Scan for the cell matching the given text and deliver its [X, Y] coordinate at center. 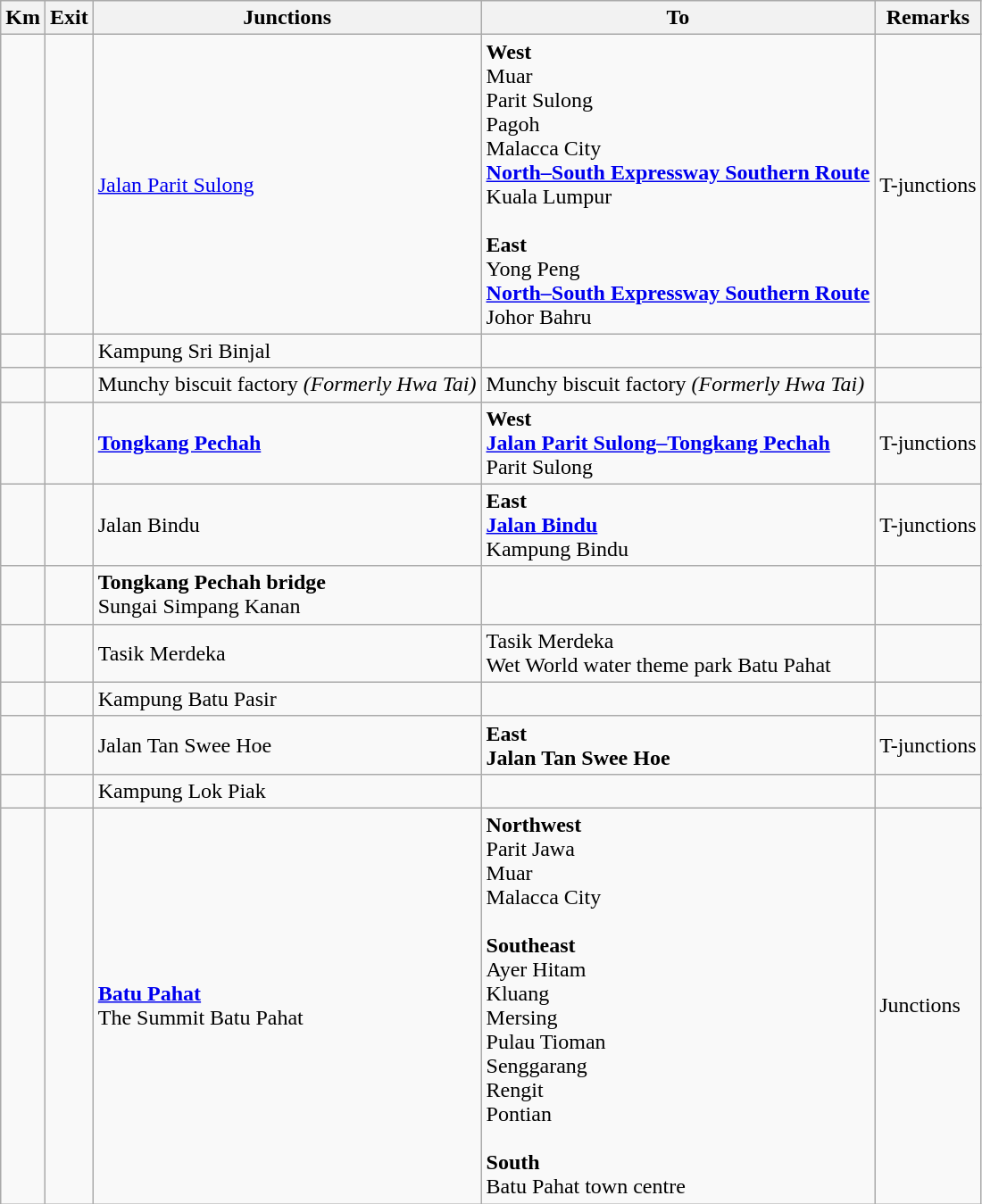
Kampung Batu Pasir [287, 699]
Northwest Parit Jawa Muar Malacca CitySoutheast Ayer Hitam Kluang Mersing Pulau Tioman Senggarang Rengit PontianSouthBatu Pahat town centre [678, 1005]
Exit [69, 18]
Remarks [928, 18]
Tongkang Pechah bridgeSungai Simpang Kanan [287, 594]
Kampung Lok Piak [287, 791]
Tasik Merdeka [287, 653]
Jalan Tan Swee Hoe [287, 744]
West Jalan Parit Sulong–Tongkang PechahParit Sulong [678, 443]
To [678, 18]
East Jalan BinduKampung Bindu [678, 525]
Jalan Parit Sulong [287, 184]
Jalan Bindu [287, 525]
Kampung Sri Binjal [287, 351]
Batu PahatThe Summit Batu Pahat [287, 1005]
Tasik MerdekaWet World water theme park Batu Pahat [678, 653]
EastJalan Tan Swee Hoe [678, 744]
Tongkang Pechah [287, 443]
Km [23, 18]
